From the cell containing the given text, extract its center point as (X, Y) coordinate. 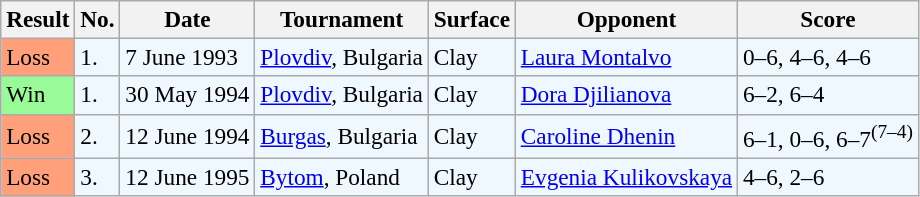
7 June 1993 (188, 57)
Evgenia Kulikovskaya (626, 177)
12 June 1995 (188, 177)
4–6, 2–6 (828, 177)
Laura Montalvo (626, 57)
Tournament (342, 19)
Win (38, 95)
Surface (472, 19)
Bytom, Poland (342, 177)
Date (188, 19)
6–2, 6–4 (828, 95)
Dora Djilianova (626, 95)
6–1, 0–6, 6–7(7–4) (828, 136)
Burgas, Bulgaria (342, 136)
Result (38, 19)
Caroline Dhenin (626, 136)
Score (828, 19)
No. (98, 19)
12 June 1994 (188, 136)
2. (98, 136)
0–6, 4–6, 4–6 (828, 57)
Opponent (626, 19)
30 May 1994 (188, 95)
3. (98, 177)
